From the cell containing the given text, extract its center point as (X, Y) coordinate. 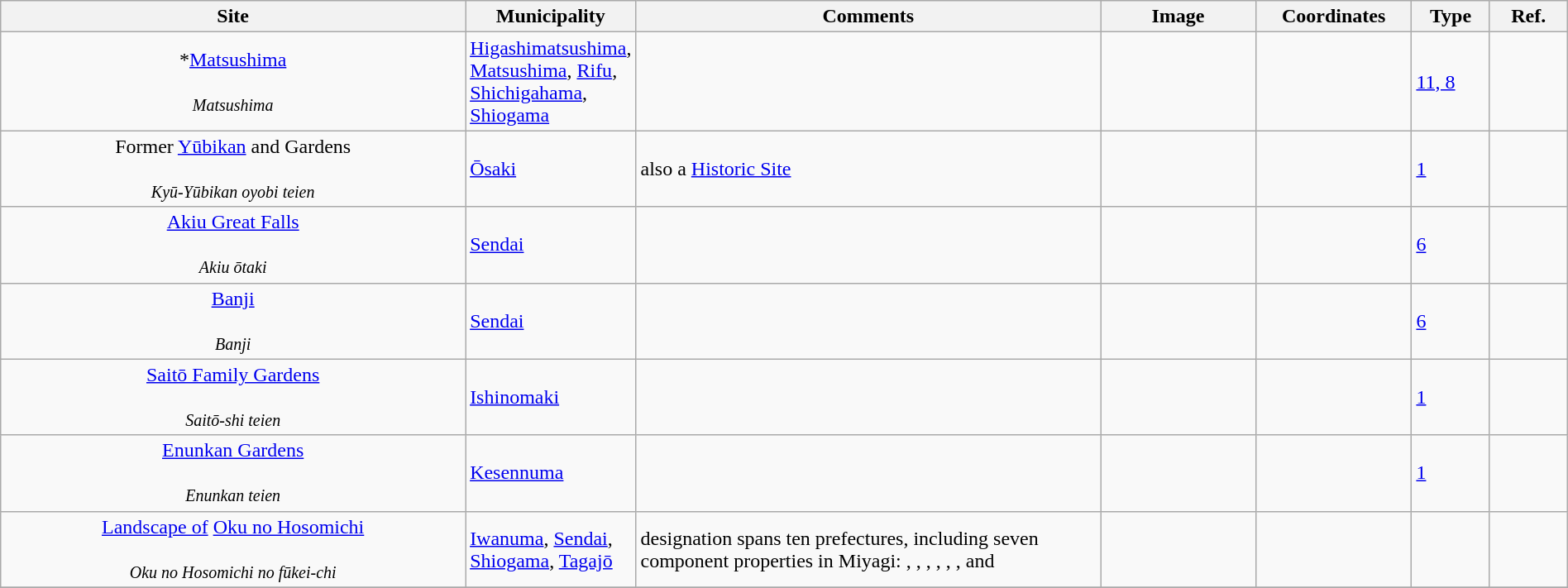
11, 8 (1451, 81)
Site (233, 17)
Comments (868, 17)
Municipality (551, 17)
Coordinates (1333, 17)
designation spans ten prefectures, including seven component properties in Miyagi: , , , , , , and (868, 549)
Higashimatsushima, Matsushima, Rifu, Shichigahama, Shiogama (551, 81)
also a Historic Site (868, 169)
Ishinomaki (551, 397)
BanjiBanji (233, 321)
Landscape of Oku no HosomichiOku no Hosomichi no fūkei-chi (233, 549)
Ōsaki (551, 169)
Enunkan GardensEnunkan teien (233, 473)
Type (1451, 17)
Image (1178, 17)
*MatsushimaMatsushima (233, 81)
Kesennuma (551, 473)
Akiu Great FallsAkiu ōtaki (233, 245)
Iwanuma, Sendai, Shiogama, Tagajō (551, 549)
Former Yūbikan and GardensKyū-Yūbikan oyobi teien (233, 169)
Saitō Family GardensSaitō-shi teien (233, 397)
Ref. (1528, 17)
